Return the (X, Y) coordinate for the center point of the cell that contains the specified text.  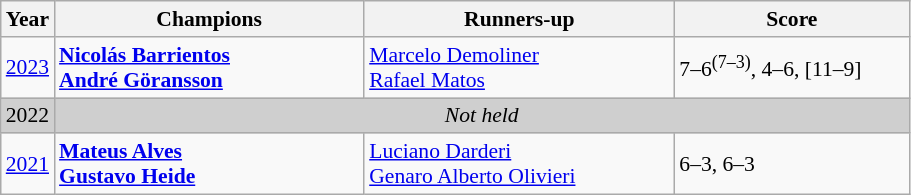
Not held (482, 116)
Score (792, 19)
2022 (28, 116)
2023 (28, 68)
Luciano Darderi Genaro Alberto Olivieri (519, 164)
6–3, 6–3 (792, 164)
Nicolás Barrientos André Göransson (209, 68)
Marcelo Demoliner Rafael Matos (519, 68)
Mateus Alves Gustavo Heide (209, 164)
2021 (28, 164)
Runners-up (519, 19)
Champions (209, 19)
Year (28, 19)
7–6(7–3), 4–6, [11–9] (792, 68)
